Capture the cell that displays the provided text and extract its (X, Y) central coordinate. 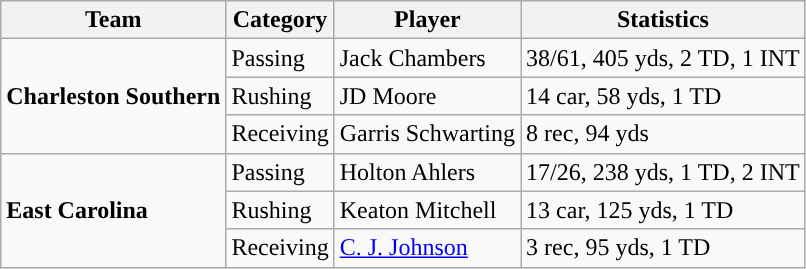
38/61, 405 yds, 2 TD, 1 INT (664, 58)
Charleston Southern (114, 96)
Statistics (664, 20)
C. J. Johnson (427, 248)
8 rec, 94 yds (664, 134)
Holton Ahlers (427, 172)
Garris Schwarting (427, 134)
13 car, 125 yds, 1 TD (664, 210)
3 rec, 95 yds, 1 TD (664, 248)
17/26, 238 yds, 1 TD, 2 INT (664, 172)
Keaton Mitchell (427, 210)
Category (280, 20)
Team (114, 20)
East Carolina (114, 210)
JD Moore (427, 96)
14 car, 58 yds, 1 TD (664, 96)
Jack Chambers (427, 58)
Player (427, 20)
